Detect which cell encompasses the target text, then output its (X, Y) center coordinate. 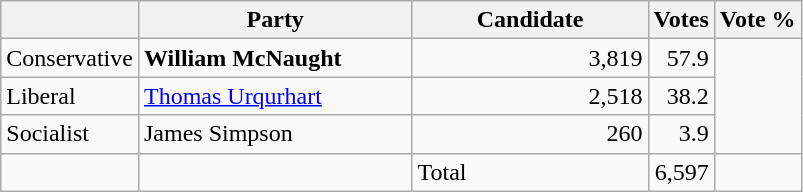
Socialist (70, 134)
Vote % (758, 20)
Votes (681, 20)
Liberal (70, 96)
William McNaught (275, 58)
Candidate (530, 20)
Conservative (70, 58)
2,518 (530, 96)
Total (530, 172)
3,819 (530, 58)
57.9 (681, 58)
Thomas Urqurhart (275, 96)
38.2 (681, 96)
6,597 (681, 172)
3.9 (681, 134)
Party (275, 20)
260 (530, 134)
James Simpson (275, 134)
